Scan for the cell matching the given text and deliver its (x, y) coordinate at center. 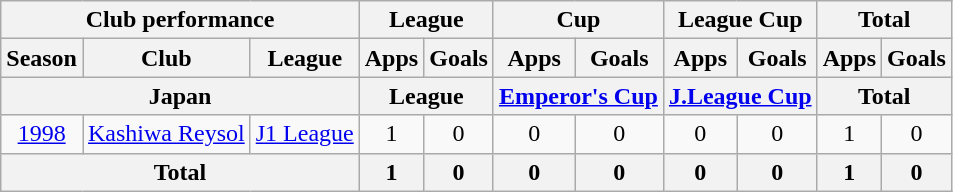
Kashiwa Reysol (166, 134)
Emperor's Cup (578, 96)
League Cup (740, 20)
Club (166, 58)
J1 League (304, 134)
J.League Cup (740, 96)
1998 (42, 134)
Japan (180, 96)
Season (42, 58)
Cup (578, 20)
Club performance (180, 20)
